For the text-containing cell, return its midpoint in [x, y] coordinate format. 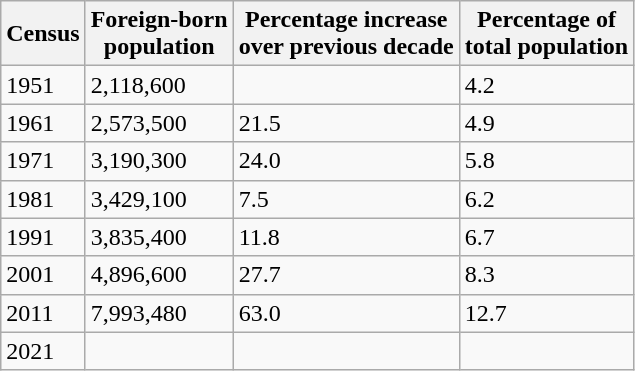
Census [43, 34]
11.8 [346, 237]
63.0 [346, 313]
1991 [43, 237]
7,993,480 [159, 313]
24.0 [346, 161]
1961 [43, 123]
7.5 [346, 199]
1951 [43, 85]
27.7 [346, 275]
2001 [43, 275]
6.2 [546, 199]
2011 [43, 313]
4.2 [546, 85]
3,190,300 [159, 161]
8.3 [546, 275]
3,835,400 [159, 237]
1981 [43, 199]
12.7 [546, 313]
6.7 [546, 237]
5.8 [546, 161]
4.9 [546, 123]
Percentage increaseover previous decade [346, 34]
1971 [43, 161]
2,573,500 [159, 123]
4,896,600 [159, 275]
2021 [43, 351]
2,118,600 [159, 85]
Foreign-bornpopulation [159, 34]
3,429,100 [159, 199]
Percentage oftotal population [546, 34]
21.5 [346, 123]
